Search for the cell housing the specified text and yield its (X, Y) center coordinate. 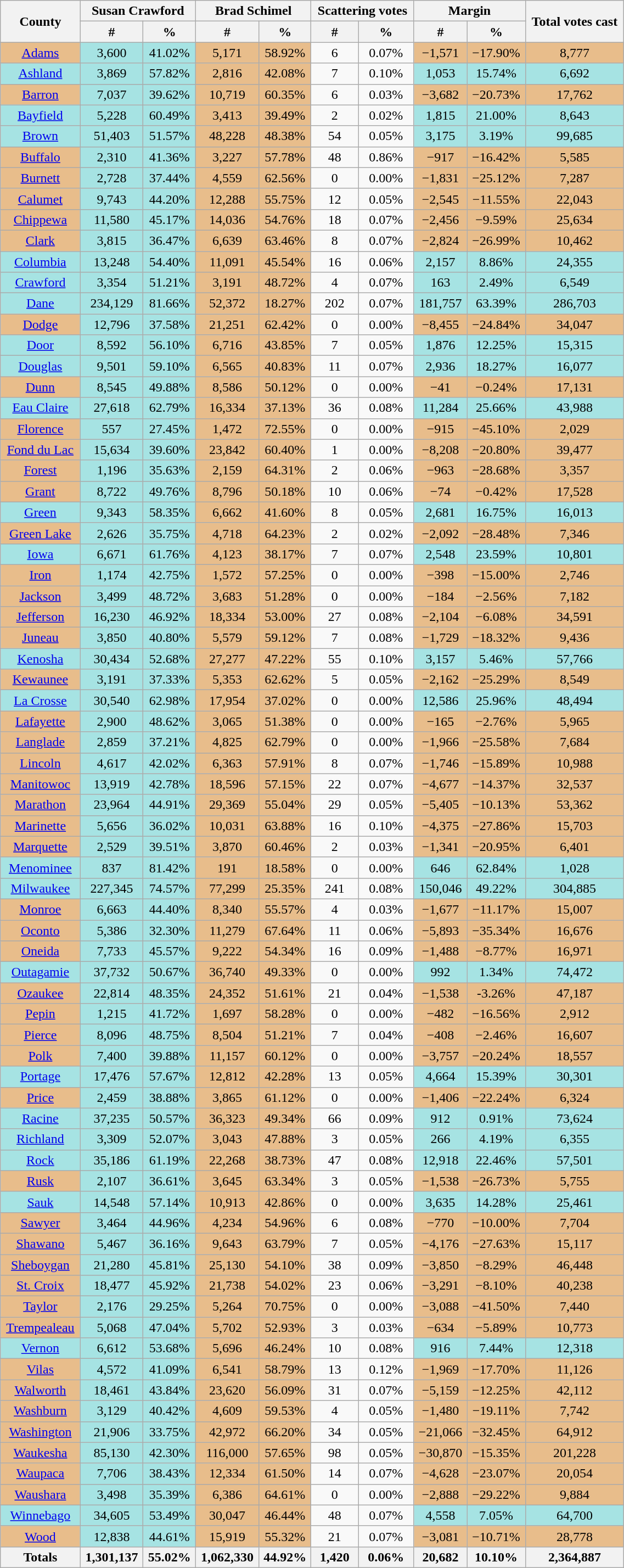
−41.50% (496, 1307)
1,697 (227, 1014)
−2.56% (496, 596)
6,565 (227, 366)
35,186 (112, 1160)
60.12% (285, 1056)
Washburn (41, 1411)
54.02% (285, 1286)
St. Croix (41, 1286)
Forest (41, 471)
−14.37% (496, 784)
28,778 (575, 1536)
−28.68% (496, 471)
55 (335, 659)
53.00% (285, 617)
Chippewa (41, 220)
−2.46% (496, 1035)
17,476 (112, 1077)
−25.12% (496, 178)
−963 (440, 471)
3,645 (227, 1181)
21,906 (112, 1432)
916 (440, 1348)
46.24% (285, 1348)
Richland (41, 1139)
3,354 (112, 283)
Price (41, 1097)
18,334 (227, 617)
10,913 (227, 1202)
−74 (440, 491)
−26.99% (496, 240)
17,954 (227, 701)
−1,488 (440, 951)
Outagamie (41, 972)
201,228 (575, 1453)
−6.08% (496, 617)
73,624 (575, 1118)
3.19% (496, 136)
646 (440, 867)
21,738 (227, 1286)
44.40% (170, 909)
50.12% (285, 387)
15,703 (575, 826)
Waupaca (41, 1474)
44.91% (170, 805)
Shawano (41, 1244)
22,814 (112, 993)
15.39% (496, 1077)
46.44% (285, 1515)
29 (335, 805)
4,609 (227, 1411)
8,643 (575, 115)
48,494 (575, 701)
−10.13% (496, 805)
6,549 (575, 283)
−1,746 (440, 763)
21,251 (227, 324)
37.02% (285, 701)
25.66% (496, 408)
57.78% (285, 157)
−4,176 (440, 1244)
50.57% (170, 1118)
−32.45% (496, 1432)
2,029 (575, 429)
Pepin (41, 1014)
42.78% (170, 784)
66 (335, 1118)
3,683 (227, 596)
14 (335, 1474)
57.15% (285, 784)
45.17% (170, 220)
−17.70% (496, 1369)
5,696 (227, 1348)
5,755 (575, 1181)
24,352 (227, 993)
57.91% (285, 763)
16.75% (496, 512)
Dane (41, 304)
−3,291 (440, 1286)
27,618 (112, 408)
−1,729 (440, 638)
Marathon (41, 805)
18,477 (112, 1286)
Lafayette (41, 721)
1.34% (496, 972)
43.85% (285, 345)
3,157 (440, 659)
36.47% (170, 240)
−1,406 (440, 1097)
837 (112, 867)
63.46% (285, 240)
Waushara (41, 1494)
49.22% (496, 888)
53,362 (575, 805)
12,334 (227, 1474)
7.44% (496, 1348)
Susan Crawford (138, 11)
Vilas (41, 1369)
3,498 (112, 1494)
35.63% (170, 471)
40.80% (170, 638)
5,171 (227, 53)
−16.56% (496, 1014)
6,716 (227, 345)
3,499 (112, 596)
14,548 (112, 1202)
43.84% (170, 1390)
3,815 (112, 240)
32.30% (170, 931)
6,541 (227, 1369)
Rock (41, 1160)
10,719 (227, 94)
−4,677 (440, 784)
−15.00% (496, 575)
−28.48% (496, 533)
42.75% (170, 575)
Sauk (41, 1202)
−0.24% (496, 387)
15,007 (575, 909)
21.00% (496, 115)
58.79% (285, 1369)
−1,969 (440, 1369)
4,664 (440, 1077)
66.20% (285, 1432)
36,323 (227, 1118)
−3,088 (440, 1307)
55.57% (285, 909)
Juneau (41, 638)
64,912 (575, 1432)
42.02% (170, 763)
−1,571 (440, 53)
1,301,137 (112, 1557)
3,869 (112, 74)
16,676 (575, 931)
5 (335, 680)
Winnebago (41, 1515)
40.83% (285, 366)
1,053 (440, 74)
64.31% (285, 471)
10,801 (575, 554)
54.96% (285, 1223)
11,126 (575, 1369)
13,248 (112, 262)
Portage (41, 1077)
36.02% (170, 826)
Vernon (41, 1348)
36 (335, 408)
21,280 (112, 1264)
Dodge (41, 324)
−917 (440, 157)
2,681 (440, 512)
12,288 (227, 199)
2,900 (112, 721)
8,777 (575, 53)
7,037 (112, 94)
2.49% (496, 283)
62.98% (170, 701)
8.86% (496, 262)
Langlade (41, 742)
−3,850 (440, 1264)
Sawyer (41, 1223)
41.09% (170, 1369)
−8,208 (440, 450)
2,459 (112, 1097)
Grant (41, 491)
57.67% (170, 1077)
31 (335, 1390)
35.75% (170, 533)
48.62% (170, 721)
2,310 (112, 157)
51.57% (170, 136)
25,461 (575, 1202)
11,279 (227, 931)
40,238 (575, 1286)
8,722 (112, 491)
Clark (41, 240)
61.50% (285, 1474)
25,130 (227, 1264)
8,549 (575, 680)
5,579 (227, 638)
−2,456 (440, 220)
18,596 (227, 784)
51.28% (285, 596)
Milwaukee (41, 888)
3,065 (227, 721)
−2,824 (440, 240)
2,157 (440, 262)
5,264 (227, 1307)
17,528 (575, 491)
41.60% (285, 512)
49.33% (285, 972)
2,728 (112, 178)
3,175 (440, 136)
39,477 (575, 450)
−8.10% (496, 1286)
−20.73% (496, 94)
−0.42% (496, 491)
64,700 (575, 1515)
64.23% (285, 533)
5,228 (112, 115)
20,682 (440, 1557)
99,685 (575, 136)
48.38% (285, 136)
Douglas (41, 366)
304,885 (575, 888)
11,157 (227, 1056)
41.72% (170, 1014)
−3,757 (440, 1056)
58.92% (285, 53)
33.75% (170, 1432)
1,420 (335, 1557)
16,971 (575, 951)
−25.29% (496, 680)
Barron (41, 94)
−10.00% (496, 1223)
44.20% (170, 199)
57,766 (575, 659)
Door (41, 345)
−29.22% (496, 1494)
Trempealeau (41, 1328)
61.19% (170, 1160)
−8.29% (496, 1264)
38.43% (170, 1474)
16,334 (227, 408)
County (41, 21)
12,796 (112, 324)
−17.90% (496, 53)
42.30% (170, 1453)
39.49% (285, 115)
Fond du Lac (41, 450)
14,036 (227, 220)
2,176 (112, 1307)
Florence (41, 429)
2,816 (227, 74)
0.12% (386, 1369)
63.79% (285, 1244)
Wood (41, 1536)
59.10% (170, 366)
57.14% (170, 1202)
Brown (41, 136)
−2.76% (496, 721)
57,501 (575, 1160)
Brad Schimel (254, 11)
52,372 (227, 304)
3,464 (112, 1223)
1,174 (112, 575)
56.10% (170, 345)
44.96% (170, 1223)
−165 (440, 721)
37.58% (170, 324)
Manitowoc (41, 784)
22.46% (496, 1160)
39.88% (170, 1056)
3,865 (227, 1097)
52.93% (285, 1328)
25.35% (285, 888)
2,548 (440, 554)
−27.63% (496, 1244)
12,586 (440, 701)
Green (41, 512)
−5.89% (496, 1328)
4,558 (440, 1515)
−15.35% (496, 1453)
912 (440, 1118)
6,663 (112, 909)
−21,066 (440, 1432)
9,743 (112, 199)
58.28% (285, 1014)
−45.10% (496, 429)
38.17% (285, 554)
−4,375 (440, 826)
6,324 (575, 1097)
8,796 (227, 491)
−398 (440, 575)
4,825 (227, 742)
16,607 (575, 1035)
14.28% (496, 1202)
Bayfield (41, 115)
Adams (41, 53)
55.02% (170, 1557)
42.28% (285, 1077)
47,187 (575, 993)
37.13% (285, 408)
−5,405 (440, 805)
5,467 (112, 1244)
30,540 (112, 701)
Rusk (41, 1181)
10,031 (227, 826)
7,706 (112, 1474)
Waukesha (41, 1453)
47.22% (285, 659)
Polk (41, 1056)
45.54% (285, 262)
55.04% (285, 805)
Margin (470, 11)
241 (335, 888)
Pierce (41, 1035)
12,318 (575, 1348)
62.42% (285, 324)
5,702 (227, 1328)
Monroe (41, 909)
22 (335, 784)
7,182 (575, 596)
23,964 (112, 805)
16,077 (575, 366)
36.61% (170, 1181)
4.19% (496, 1139)
116,000 (227, 1453)
−770 (440, 1223)
266 (440, 1139)
74.57% (170, 888)
−24.84% (496, 324)
42,112 (575, 1390)
51,403 (112, 136)
18,557 (575, 1056)
74,472 (575, 972)
42,972 (227, 1432)
−27.86% (496, 826)
34,605 (112, 1515)
−12.25% (496, 1390)
62.84% (496, 867)
6,401 (575, 847)
60.46% (285, 847)
8,586 (227, 387)
23 (335, 1286)
51.38% (285, 721)
55.32% (285, 1536)
4,234 (227, 1223)
50.67% (170, 972)
42.86% (285, 1202)
58.35% (170, 512)
15,315 (575, 345)
La Crosse (41, 701)
54 (335, 136)
−41 (440, 387)
Iowa (41, 554)
64.61% (285, 1494)
49.76% (170, 491)
15,117 (575, 1244)
0.86% (386, 157)
16,230 (112, 617)
51.61% (285, 993)
63.39% (496, 304)
4,123 (227, 554)
27 (335, 617)
34,591 (575, 617)
2,912 (575, 1014)
286,703 (575, 304)
Dunn (41, 387)
Calumet (41, 199)
4,617 (112, 763)
Marquette (41, 847)
4,559 (227, 178)
Racine (41, 1118)
−16.42% (496, 157)
49.88% (170, 387)
3,600 (112, 53)
10,462 (575, 240)
Walworth (41, 1390)
9,343 (112, 512)
557 (112, 429)
30,434 (112, 659)
234,129 (112, 304)
72.55% (285, 429)
−19.11% (496, 1411)
45.92% (170, 1286)
61.12% (285, 1097)
Buffalo (41, 157)
47.04% (170, 1328)
−9.59% (496, 220)
15.74% (496, 74)
−10.71% (496, 1536)
7,440 (575, 1307)
1,062,330 (227, 1557)
Eau Claire (41, 408)
39.60% (170, 450)
3,043 (227, 1139)
3,870 (227, 847)
8,504 (227, 1035)
2,626 (112, 533)
5,656 (112, 826)
67.64% (285, 931)
40.42% (170, 1411)
1,028 (575, 867)
37.33% (170, 680)
Washington (41, 1432)
17,131 (575, 387)
−915 (440, 429)
8,592 (112, 345)
15,634 (112, 450)
−26.73% (496, 1181)
7,704 (575, 1223)
45.57% (170, 951)
Oconto (41, 931)
3,309 (112, 1139)
6,671 (112, 554)
−35.34% (496, 931)
41.02% (170, 53)
54.76% (285, 220)
34,047 (575, 324)
60.49% (170, 115)
23.59% (496, 554)
32,537 (575, 784)
1,876 (440, 345)
2,529 (112, 847)
36.16% (170, 1244)
1,472 (227, 429)
5,353 (227, 680)
−1,966 (440, 742)
−1,480 (440, 1411)
−2,888 (440, 1494)
42.08% (285, 74)
3,129 (112, 1411)
−15.89% (496, 763)
1,572 (227, 575)
2,107 (112, 1181)
59.53% (285, 1411)
2,364,887 (575, 1557)
13,919 (112, 784)
−2,162 (440, 680)
1 (335, 450)
3,357 (575, 471)
6,363 (227, 763)
227,345 (112, 888)
81.66% (170, 304)
29.25% (170, 1307)
52.68% (170, 659)
18 (335, 220)
23,620 (227, 1390)
150,046 (440, 888)
6,355 (575, 1139)
1,215 (112, 1014)
−4,628 (440, 1474)
7,742 (575, 1411)
−3,682 (440, 94)
45.81% (170, 1264)
35.39% (170, 1494)
−18.32% (496, 638)
7,733 (112, 951)
Jackson (41, 596)
47.88% (285, 1139)
Taylor (41, 1307)
−25.58% (496, 742)
12,838 (112, 1536)
10,988 (575, 763)
Ozaukee (41, 993)
7,346 (575, 533)
85,130 (112, 1453)
5,965 (575, 721)
54.40% (170, 262)
60.35% (285, 94)
1,815 (440, 115)
48.35% (170, 993)
25,634 (575, 220)
10.10% (496, 1557)
−1,677 (440, 909)
46,448 (575, 1264)
62.62% (285, 680)
2,159 (227, 471)
1,196 (112, 471)
20,054 (575, 1474)
−8.77% (496, 951)
5.46% (496, 659)
38.88% (170, 1097)
39.51% (170, 847)
29,369 (227, 805)
Burnett (41, 178)
8,545 (112, 387)
60.40% (285, 450)
27,277 (227, 659)
34 (335, 1432)
−482 (440, 1014)
Ashland (41, 74)
Scattering votes (362, 11)
163 (440, 283)
81.42% (170, 867)
61.76% (170, 554)
Sheboygan (41, 1264)
Totals (41, 1557)
27.45% (170, 429)
−11.17% (496, 909)
11,284 (440, 408)
−634 (440, 1328)
−20.95% (496, 847)
47 (335, 1160)
12,918 (440, 1160)
7,400 (112, 1056)
4,572 (112, 1369)
48.75% (170, 1035)
−5,893 (440, 931)
992 (440, 972)
7,287 (575, 178)
37.44% (170, 178)
3,850 (112, 638)
57.65% (285, 1453)
57.82% (170, 74)
70.75% (285, 1307)
7.05% (496, 1515)
4,718 (227, 533)
−20.80% (496, 450)
7,684 (575, 742)
53.49% (170, 1515)
−20.24% (496, 1056)
49.34% (285, 1118)
−1,831 (440, 178)
−2,092 (440, 533)
Iron (41, 575)
Marinette (41, 826)
52.07% (170, 1139)
0.91% (496, 1118)
11,580 (112, 220)
8,340 (227, 909)
6,692 (575, 74)
54.34% (285, 951)
38.73% (285, 1160)
-3.26% (496, 993)
Menominee (41, 867)
202 (335, 304)
−3,081 (440, 1536)
41.36% (170, 157)
10,773 (575, 1328)
55.75% (285, 199)
Jefferson (41, 617)
−2,545 (440, 199)
37.21% (170, 742)
Total votes cast (575, 21)
12,812 (227, 1077)
Green Lake (41, 533)
−22.24% (496, 1097)
−30,870 (440, 1453)
Columbia (41, 262)
57.25% (285, 575)
−11.55% (496, 199)
12 (335, 199)
3,413 (227, 115)
63.88% (285, 826)
59.12% (285, 638)
−5,159 (440, 1390)
2,746 (575, 575)
30,047 (227, 1515)
9,436 (575, 638)
46.92% (170, 617)
43,988 (575, 408)
22,043 (575, 199)
191 (227, 867)
9,884 (575, 1494)
5,386 (112, 931)
−184 (440, 596)
22,268 (227, 1160)
−1,341 (440, 847)
9,501 (112, 366)
−2,104 (440, 617)
17,762 (575, 94)
Lincoln (41, 763)
24,355 (575, 262)
36,740 (227, 972)
11,091 (227, 262)
5,585 (575, 157)
18.58% (285, 867)
−408 (440, 1035)
18,461 (112, 1390)
9,222 (227, 951)
37,732 (112, 972)
6,662 (227, 512)
5,068 (112, 1328)
Kenosha (41, 659)
6,612 (112, 1348)
44.92% (285, 1557)
16,013 (575, 512)
12.25% (496, 345)
3,635 (440, 1202)
8,096 (112, 1035)
23,842 (227, 450)
Oneida (41, 951)
63.34% (285, 1181)
2,859 (112, 742)
−23.07% (496, 1474)
77,299 (227, 888)
50.18% (285, 491)
Crawford (41, 283)
39.62% (170, 94)
56.09% (285, 1390)
6,639 (227, 240)
3,227 (227, 157)
98 (335, 1453)
9,643 (227, 1244)
54.10% (285, 1264)
15,919 (227, 1536)
53.68% (170, 1348)
37,235 (112, 1118)
Kewaunee (41, 680)
48,228 (227, 136)
181,757 (440, 304)
6,386 (227, 1494)
−8,455 (440, 324)
2,936 (440, 366)
62.56% (285, 178)
30,301 (575, 1077)
25.96% (496, 701)
38 (335, 1264)
44.61% (170, 1536)
